Extract the [x, y] coordinate from the center of the cell holding the provided text.  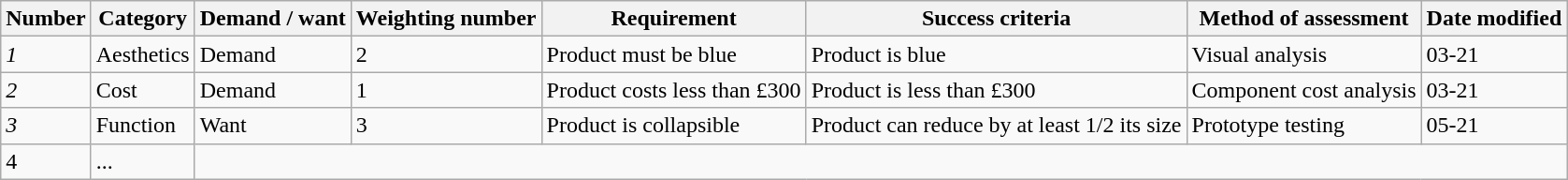
Aesthetics [142, 54]
Method of assessment [1303, 19]
Product is collapsible [673, 126]
Product must be blue [673, 54]
... [142, 161]
Product costs less than £300 [673, 90]
Prototype testing [1303, 126]
Product can reduce by at least 1/2 its size [997, 126]
Function [142, 126]
Demand / want [273, 19]
Visual analysis [1303, 54]
Product is blue [997, 54]
Category [142, 19]
Cost [142, 90]
Weighting number [446, 19]
Product is less than £300 [997, 90]
4 [46, 161]
Date modified [1494, 19]
Number [46, 19]
Success criteria [997, 19]
Want [273, 126]
05-21 [1494, 126]
Requirement [673, 19]
Component cost analysis [1303, 90]
